Find where the given text appears and provide that cell's center as [x, y] coordinate. 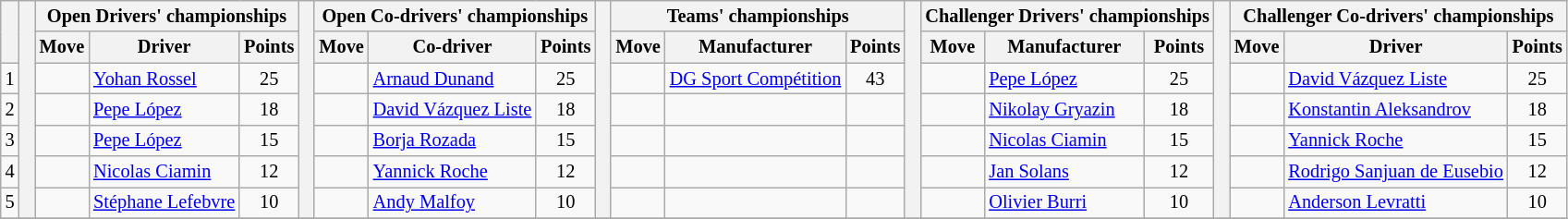
Anderson Levratti [1395, 202]
Andy Malfoy [453, 202]
Teams' championships [758, 16]
43 [875, 79]
5 [10, 202]
Challenger Co-drivers' championships [1399, 16]
DG Sport Compétition [756, 79]
Arnaud Dunand [453, 79]
Nikolay Gryazin [1064, 109]
2 [10, 109]
Borja Rozada [453, 140]
Open Drivers' championships [166, 16]
Challenger Drivers' championships [1066, 16]
Jan Solans [1064, 172]
Co-driver [453, 47]
Open Co-drivers' championships [455, 16]
4 [10, 172]
Stéphane Lefebvre [164, 202]
Rodrigo Sanjuan de Eusebio [1395, 172]
3 [10, 140]
1 [10, 79]
Olivier Burri [1064, 202]
Konstantin Aleksandrov [1395, 109]
Yohan Rossel [164, 79]
